Extract the (x, y) coordinate from the center of the cell holding the provided text.  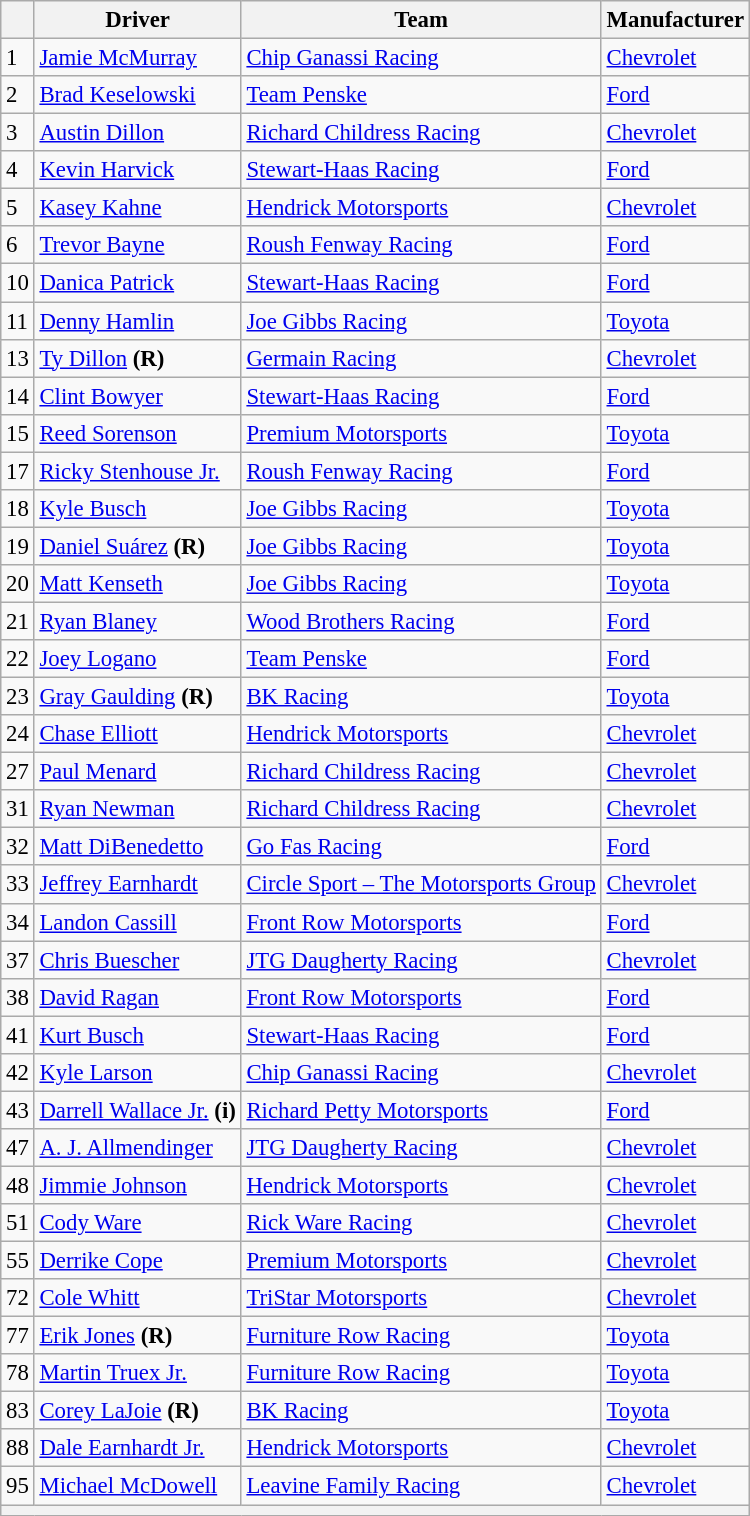
Michael McDowell (138, 1486)
Cody Ware (138, 1223)
22 (18, 659)
Leavine Family Racing (421, 1486)
Matt Kenseth (138, 584)
Kurt Busch (138, 1035)
42 (18, 1073)
23 (18, 697)
19 (18, 546)
Ricky Stenhouse Jr. (138, 471)
78 (18, 1373)
Brad Keselowski (138, 95)
Ryan Blaney (138, 621)
Driver (138, 20)
Kyle Busch (138, 509)
4 (18, 170)
Go Fas Racing (421, 847)
Rick Ware Racing (421, 1223)
Dale Earnhardt Jr. (138, 1449)
20 (18, 584)
5 (18, 208)
Chris Buescher (138, 960)
32 (18, 847)
24 (18, 734)
Kevin Harvick (138, 170)
Austin Dillon (138, 133)
Erik Jones (R) (138, 1336)
6 (18, 245)
31 (18, 809)
Germain Racing (421, 358)
48 (18, 1185)
Cole Whitt (138, 1298)
51 (18, 1223)
Clint Bowyer (138, 396)
15 (18, 433)
Team (421, 20)
David Ragan (138, 997)
34 (18, 922)
14 (18, 396)
55 (18, 1261)
41 (18, 1035)
Corey LaJoie (R) (138, 1411)
Jeffrey Earnhardt (138, 885)
11 (18, 321)
Jamie McMurray (138, 58)
Daniel Suárez (R) (138, 546)
Ty Dillon (R) (138, 358)
3 (18, 133)
88 (18, 1449)
Landon Cassill (138, 922)
27 (18, 772)
Kasey Kahne (138, 208)
95 (18, 1486)
A. J. Allmendinger (138, 1148)
Derrike Cope (138, 1261)
Darrell Wallace Jr. (i) (138, 1110)
Paul Menard (138, 772)
83 (18, 1411)
17 (18, 471)
18 (18, 509)
Joey Logano (138, 659)
77 (18, 1336)
Circle Sport – The Motorsports Group (421, 885)
Richard Petty Motorsports (421, 1110)
47 (18, 1148)
1 (18, 58)
10 (18, 283)
Trevor Bayne (138, 245)
Matt DiBenedetto (138, 847)
Jimmie Johnson (138, 1185)
33 (18, 885)
21 (18, 621)
Wood Brothers Racing (421, 621)
37 (18, 960)
Denny Hamlin (138, 321)
43 (18, 1110)
Chase Elliott (138, 734)
38 (18, 997)
Manufacturer (675, 20)
Ryan Newman (138, 809)
TriStar Motorsports (421, 1298)
Reed Sorenson (138, 433)
Kyle Larson (138, 1073)
72 (18, 1298)
Martin Truex Jr. (138, 1373)
13 (18, 358)
Danica Patrick (138, 283)
2 (18, 95)
Gray Gaulding (R) (138, 697)
